Pinpoint the cell where the given text exists, returning its (X, Y) midpoint coordinate. 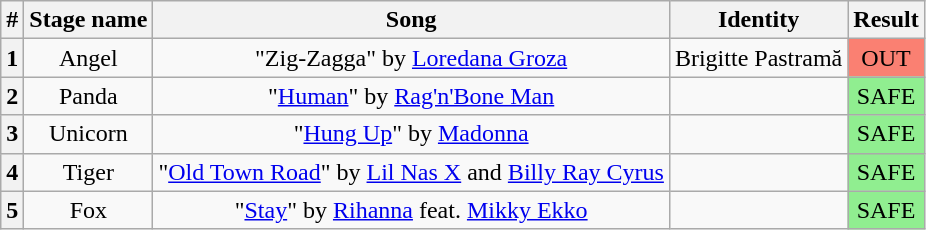
5 (12, 210)
# (12, 20)
Panda (88, 96)
"Stay" by Rihanna feat. Mikky Ekko (412, 210)
"Old Town Road" by Lil Nas X and Billy Ray Cyrus (412, 172)
3 (12, 134)
2 (12, 96)
Fox (88, 210)
"Zig-Zagga" by Loredana Groza (412, 58)
Result (886, 20)
4 (12, 172)
Angel (88, 58)
Song (412, 20)
1 (12, 58)
Tiger (88, 172)
Unicorn (88, 134)
Stage name (88, 20)
"Hung Up" by Madonna (412, 134)
OUT (886, 58)
Brigitte Pastramă (758, 58)
Identity (758, 20)
"Human" by Rag'n'Bone Man (412, 96)
